For the text-containing cell, return its midpoint in (X, Y) coordinate format. 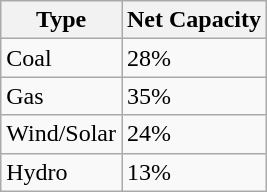
Hydro (62, 172)
Coal (62, 58)
24% (194, 134)
13% (194, 172)
Wind/Solar (62, 134)
Type (62, 20)
35% (194, 96)
Gas (62, 96)
28% (194, 58)
Net Capacity (194, 20)
